Detect which cell encompasses the target text, then output its (X, Y) center coordinate. 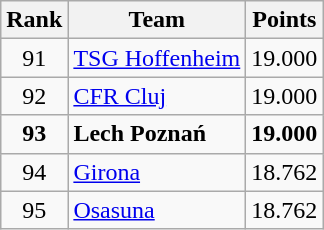
92 (34, 96)
TSG Hoffenheim (157, 58)
Osasuna (157, 210)
Points (284, 20)
CFR Cluj (157, 96)
Girona (157, 172)
Rank (34, 20)
Team (157, 20)
95 (34, 210)
91 (34, 58)
93 (34, 134)
Lech Poznań (157, 134)
94 (34, 172)
